Output the [X, Y] coordinate of the center of the cell containing the given text.  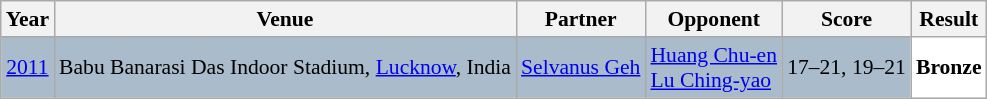
17–21, 19–21 [846, 68]
Bronze [949, 68]
Babu Banarasi Das Indoor Stadium, Lucknow, India [285, 68]
Opponent [714, 19]
Huang Chu-en Lu Ching-yao [714, 68]
Score [846, 19]
Selvanus Geh [580, 68]
Result [949, 19]
Venue [285, 19]
2011 [28, 68]
Partner [580, 19]
Year [28, 19]
